Output the [X, Y] coordinate of the center of the cell containing the given text.  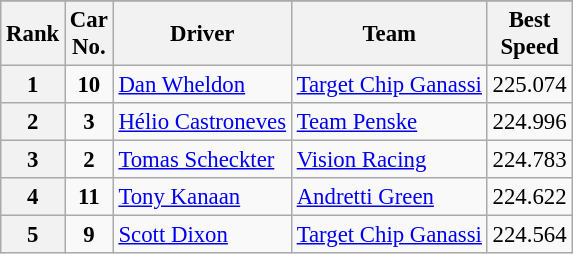
Team Penske [389, 122]
224.622 [530, 197]
11 [90, 197]
Team [389, 34]
CarNo. [90, 34]
224.564 [530, 235]
Dan Wheldon [202, 85]
Hélio Castroneves [202, 122]
225.074 [530, 85]
Driver [202, 34]
Tomas Scheckter [202, 160]
10 [90, 85]
Scott Dixon [202, 235]
Tony Kanaan [202, 197]
Vision Racing [389, 160]
224.996 [530, 122]
Andretti Green [389, 197]
Rank [33, 34]
BestSpeed [530, 34]
1 [33, 85]
224.783 [530, 160]
9 [90, 235]
5 [33, 235]
4 [33, 197]
